Return the [x, y] coordinate for the center point of the cell that contains the specified text.  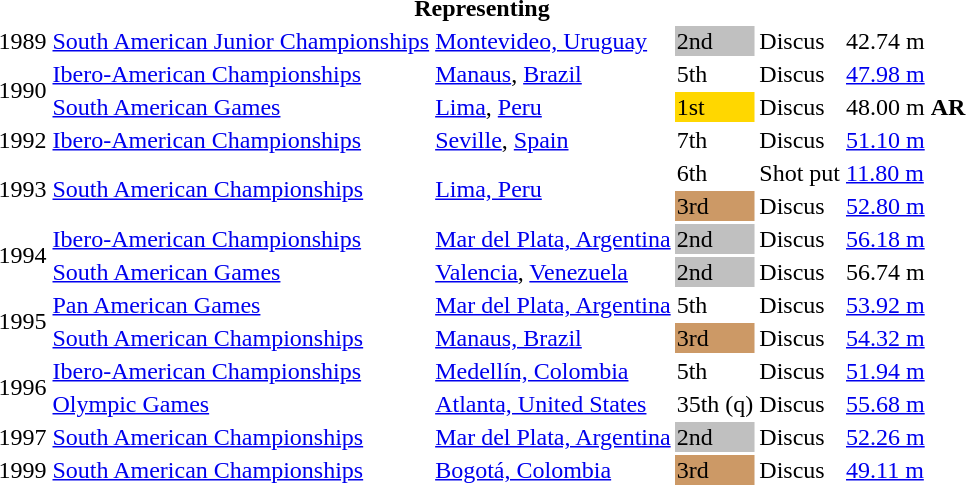
Olympic Games [241, 404]
35th (q) [715, 404]
Seville, Spain [553, 140]
Shot put [800, 173]
Medellín, Colombia [553, 371]
6th [715, 173]
7th [715, 140]
Pan American Games [241, 305]
Bogotá, Colombia [553, 470]
Montevideo, Uruguay [553, 41]
Atlanta, United States [553, 404]
Valencia, Venezuela [553, 272]
1st [715, 107]
South American Junior Championships [241, 41]
